Return the [X, Y] coordinate for the center point of the cell that contains the specified text.  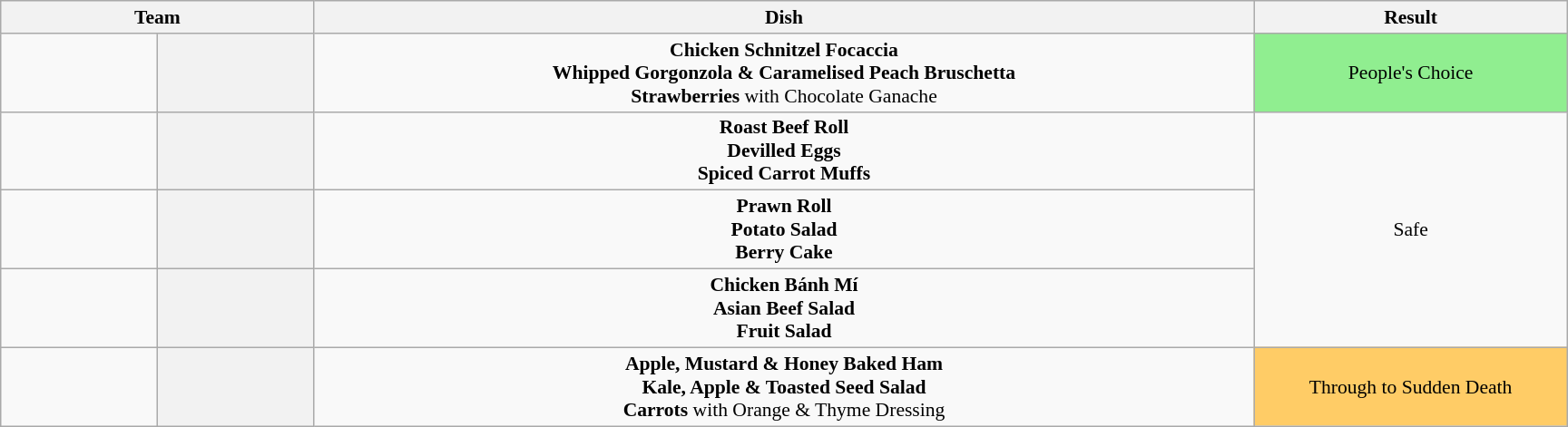
Chicken Bánh MíAsian Beef SaladFruit Salad [784, 308]
Roast Beef RollDevilled EggsSpiced Carrot Muffs [784, 150]
Prawn RollPotato SaladBerry Cake [784, 230]
Team [158, 17]
People's Choice [1410, 73]
Through to Sudden Death [1410, 386]
Chicken Schnitzel FocacciaWhipped Gorgonzola & Caramelised Peach BruschettaStrawberries with Chocolate Ganache [784, 73]
Apple, Mustard & Honey Baked HamKale, Apple & Toasted Seed SaladCarrots with Orange & Thyme Dressing [784, 386]
Safe [1410, 229]
Dish [784, 17]
Result [1410, 17]
